Pinpoint the cell where the given text exists, returning its (X, Y) midpoint coordinate. 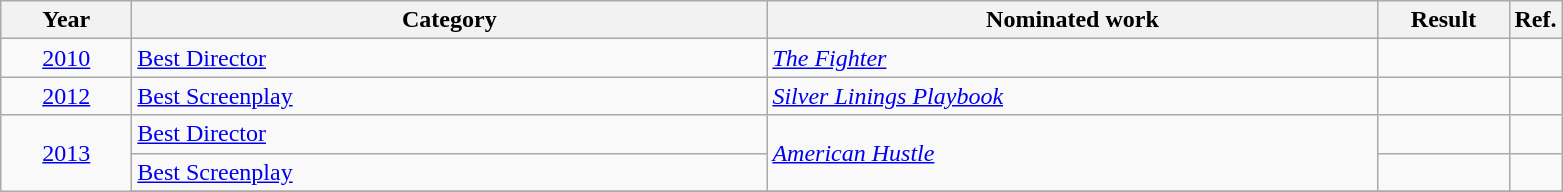
Year (66, 20)
Category (450, 20)
Result (1444, 20)
Ref. (1536, 20)
2013 (66, 153)
Nominated work (1072, 20)
The Fighter (1072, 58)
2010 (66, 58)
2012 (66, 96)
American Hustle (1072, 153)
Silver Linings Playbook (1072, 96)
